Detect which cell encompasses the target text, then output its [x, y] center coordinate. 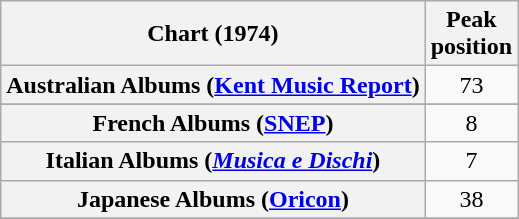
8 [471, 123]
French Albums (SNEP) [213, 123]
7 [471, 161]
Chart (1974) [213, 34]
38 [471, 199]
Peakposition [471, 34]
73 [471, 85]
Japanese Albums (Oricon) [213, 199]
Italian Albums (Musica e Dischi) [213, 161]
Australian Albums (Kent Music Report) [213, 85]
